Capture the cell that displays the provided text and extract its [X, Y] central coordinate. 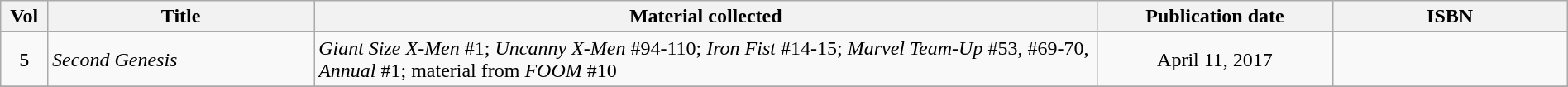
Publication date [1215, 17]
Giant Size X-Men #1; Uncanny X-Men #94-110; Iron Fist #14-15; Marvel Team-Up #53, #69-70, Annual #1; material from FOOM #10 [706, 60]
April 11, 2017 [1215, 60]
Vol [25, 17]
Material collected [706, 17]
Second Genesis [181, 60]
Title [181, 17]
5 [25, 60]
ISBN [1450, 17]
